Search for the cell housing the specified text and yield its (x, y) center coordinate. 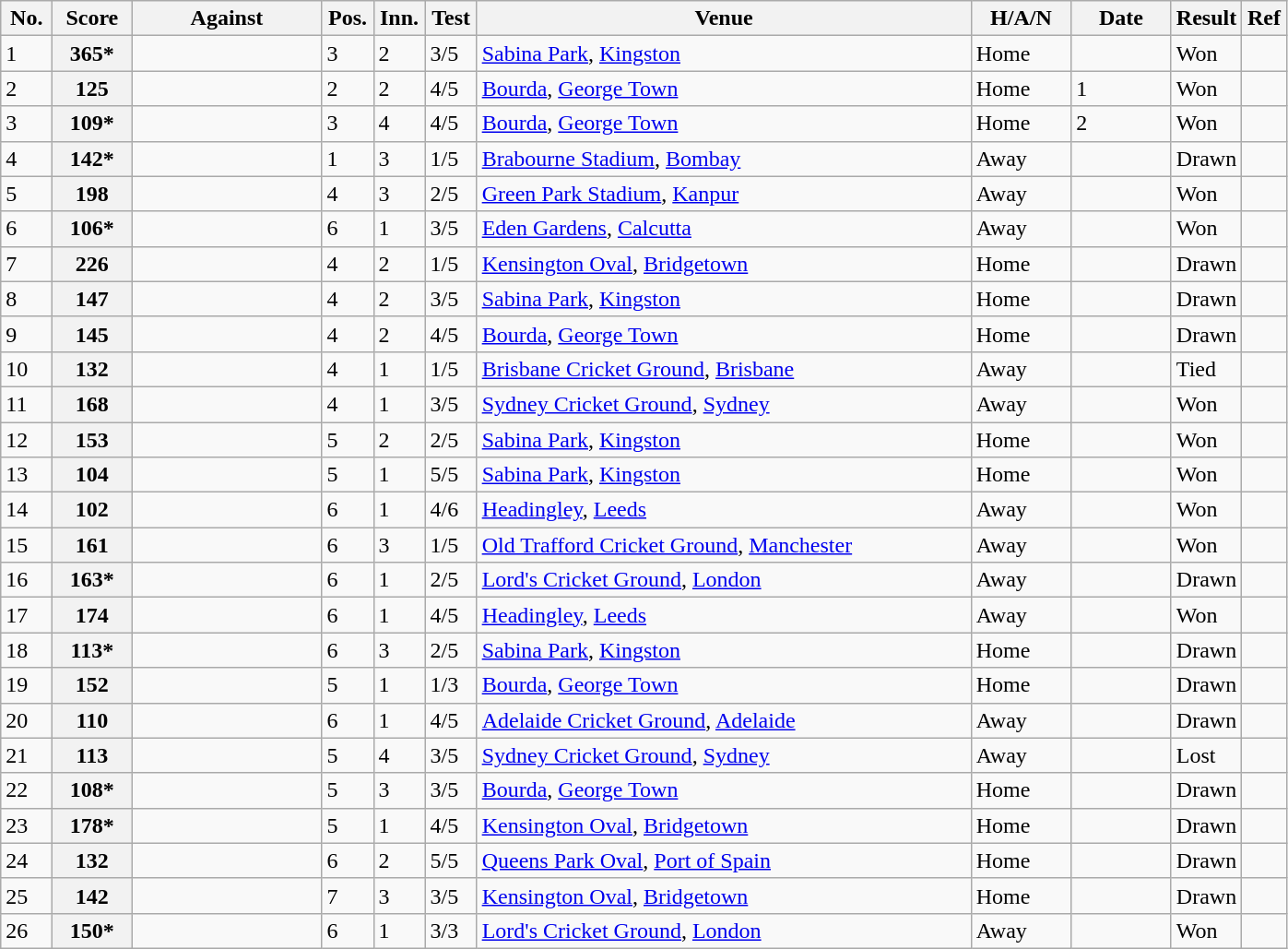
Brisbane Cricket Ground, Brisbane (724, 369)
Date (1121, 18)
9 (27, 334)
152 (92, 685)
14 (27, 510)
22 (27, 790)
150* (92, 931)
Venue (724, 18)
19 (27, 685)
Inn. (399, 18)
Queens Park Oval, Port of Spain (724, 860)
Brabourne Stadium, Bombay (724, 159)
145 (92, 334)
1/3 (451, 685)
Against (227, 18)
153 (92, 440)
12 (27, 440)
168 (92, 404)
Lost (1206, 755)
17 (27, 615)
Test (451, 18)
125 (92, 89)
26 (27, 931)
16 (27, 580)
20 (27, 720)
110 (92, 720)
198 (92, 194)
Ref (1265, 18)
163* (92, 580)
Adelaide Cricket Ground, Adelaide (724, 720)
174 (92, 615)
H/A/N (1022, 18)
No. (27, 18)
365* (92, 53)
106* (92, 229)
161 (92, 545)
21 (27, 755)
113 (92, 755)
109* (92, 124)
Result (1206, 18)
102 (92, 510)
104 (92, 475)
Score (92, 18)
13 (27, 475)
113* (92, 650)
8 (27, 299)
18 (27, 650)
3/3 (451, 931)
142 (92, 896)
15 (27, 545)
226 (92, 264)
Tied (1206, 369)
142* (92, 159)
108* (92, 790)
147 (92, 299)
178* (92, 825)
Eden Gardens, Calcutta (724, 229)
25 (27, 896)
Pos. (348, 18)
24 (27, 860)
Green Park Stadium, Kanpur (724, 194)
11 (27, 404)
4/6 (451, 510)
23 (27, 825)
Old Trafford Cricket Ground, Manchester (724, 545)
10 (27, 369)
